Determine the (x, y) coordinate at the center of the cell enclosing the given text.  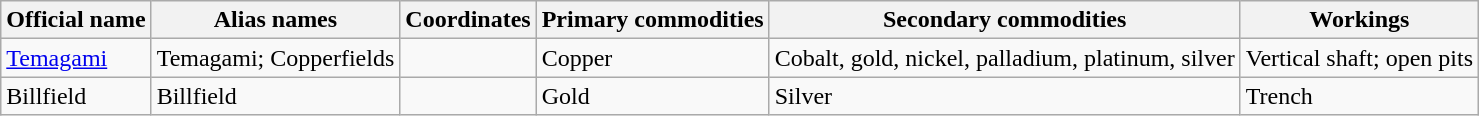
Coordinates (468, 20)
Temagami (76, 58)
Secondary commodities (1004, 20)
Alias names (276, 20)
Temagami; Copperfields (276, 58)
Trench (1359, 96)
Official name (76, 20)
Gold (652, 96)
Vertical shaft; open pits (1359, 58)
Copper (652, 58)
Primary commodities (652, 20)
Cobalt, gold, nickel, palladium, platinum, silver (1004, 58)
Silver (1004, 96)
Workings (1359, 20)
